Scan for the cell matching the given text and deliver its (x, y) coordinate at center. 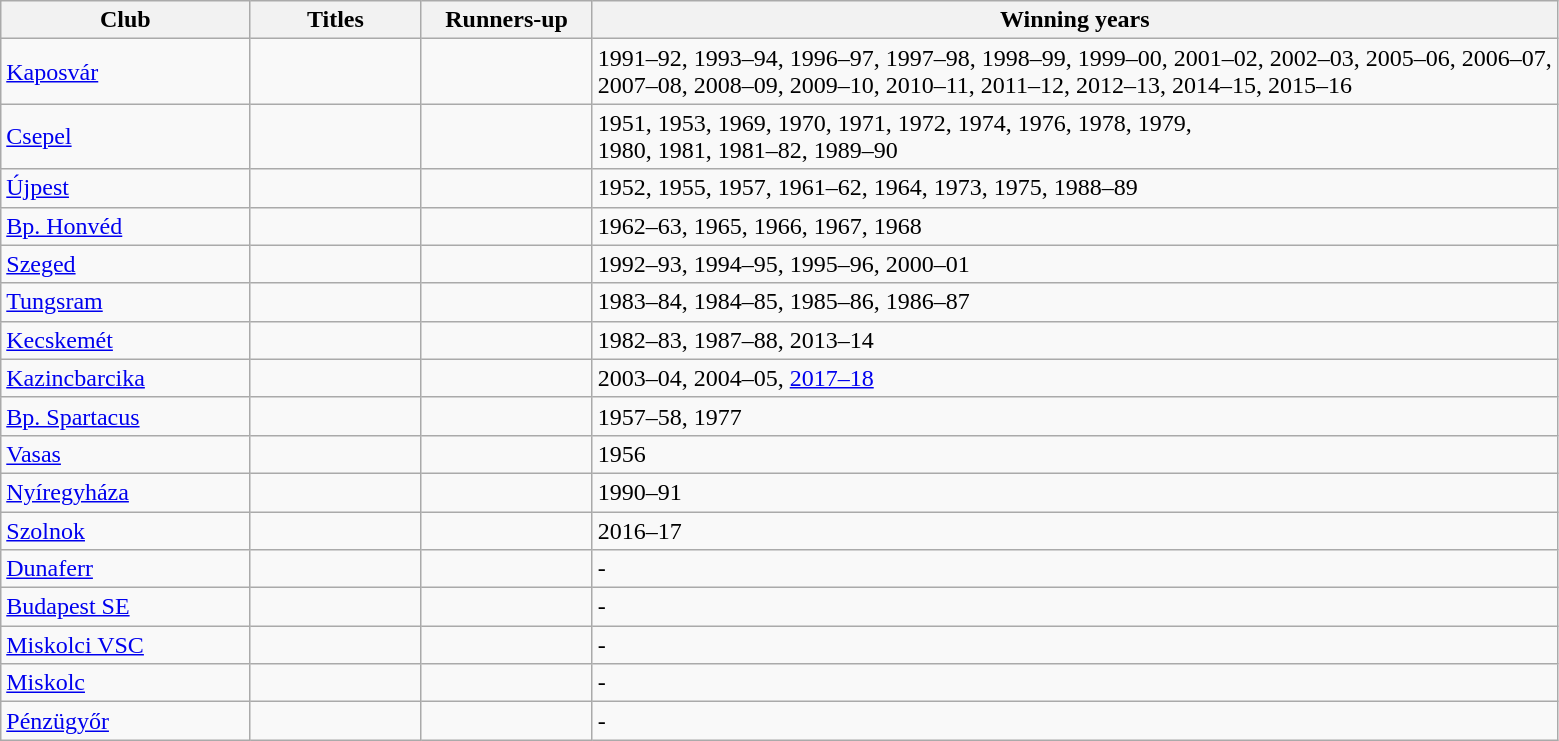
Nyíregyháza (126, 492)
1952, 1955, 1957, 1961–62, 1964, 1973, 1975, 1988–89 (1074, 188)
Club (126, 20)
1983–84, 1984–85, 1985–86, 1986–87 (1074, 302)
1956 (1074, 454)
1962–63, 1965, 1966, 1967, 1968 (1074, 226)
Újpest (126, 188)
1982–83, 1987–88, 2013–14 (1074, 340)
Miskolci VSC (126, 645)
Runners-up (506, 20)
Szeged (126, 264)
2016–17 (1074, 531)
Vasas (126, 454)
Tungsram (126, 302)
2003–04, 2004–05, 2017–18 (1074, 378)
Kecskemét (126, 340)
Winning years (1074, 20)
Dunaferr (126, 569)
Csepel (126, 136)
Miskolc (126, 683)
Bp. Honvéd (126, 226)
Kaposvár (126, 72)
1951, 1953, 1969, 1970, 1971, 1972, 1974, 1976, 1978, 1979,1980, 1981, 1981–82, 1989–90 (1074, 136)
1957–58, 1977 (1074, 416)
Pénzügyőr (126, 721)
Bp. Spartacus (126, 416)
Budapest SE (126, 607)
Szolnok (126, 531)
Titles (336, 20)
1992–93, 1994–95, 1995–96, 2000–01 (1074, 264)
Kazincbarcika (126, 378)
1990–91 (1074, 492)
